Identify which cell holds the provided text, then report its (x, y) central coordinate. 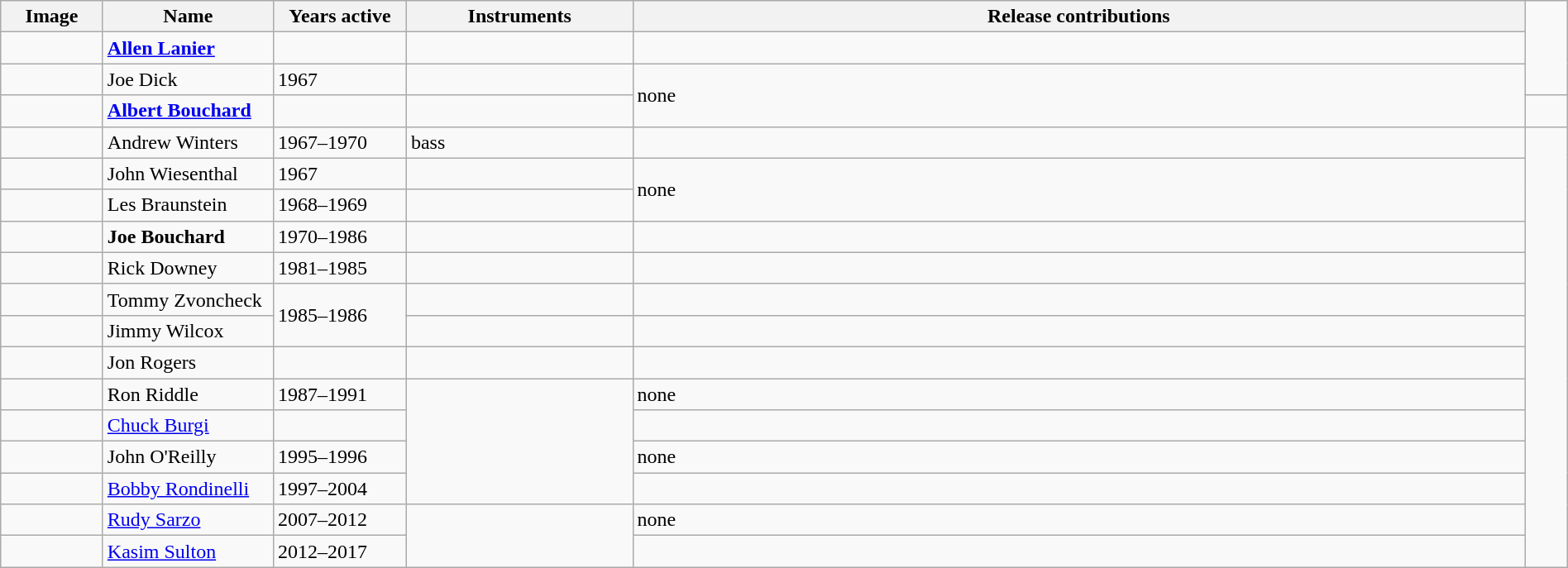
Les Braunstein (188, 205)
Jimmy Wilcox (188, 331)
Chuck Burgi (188, 426)
1997–2004 (339, 489)
John O'Reilly (188, 457)
1968–1969 (339, 205)
bass (519, 142)
John Wiesenthal (188, 174)
Rudy Sarzo (188, 520)
2012–2017 (339, 551)
Tommy Zvoncheck (188, 299)
Kasim Sulton (188, 551)
Andrew Winters (188, 142)
Years active (339, 17)
1967–1970 (339, 142)
Rick Downey (188, 268)
Joe Dick (188, 79)
Name (188, 17)
Release contributions (1078, 17)
Joe Bouchard (188, 236)
Instruments (519, 17)
2007–2012 (339, 520)
1970–1986 (339, 236)
Ron Riddle (188, 394)
1985–1986 (339, 315)
1981–1985 (339, 268)
1995–1996 (339, 457)
Albert Bouchard (188, 111)
1987–1991 (339, 394)
Image (52, 17)
Bobby Rondinelli (188, 489)
Jon Rogers (188, 362)
Allen Lanier (188, 48)
